Capture the cell that displays the provided text and extract its (X, Y) central coordinate. 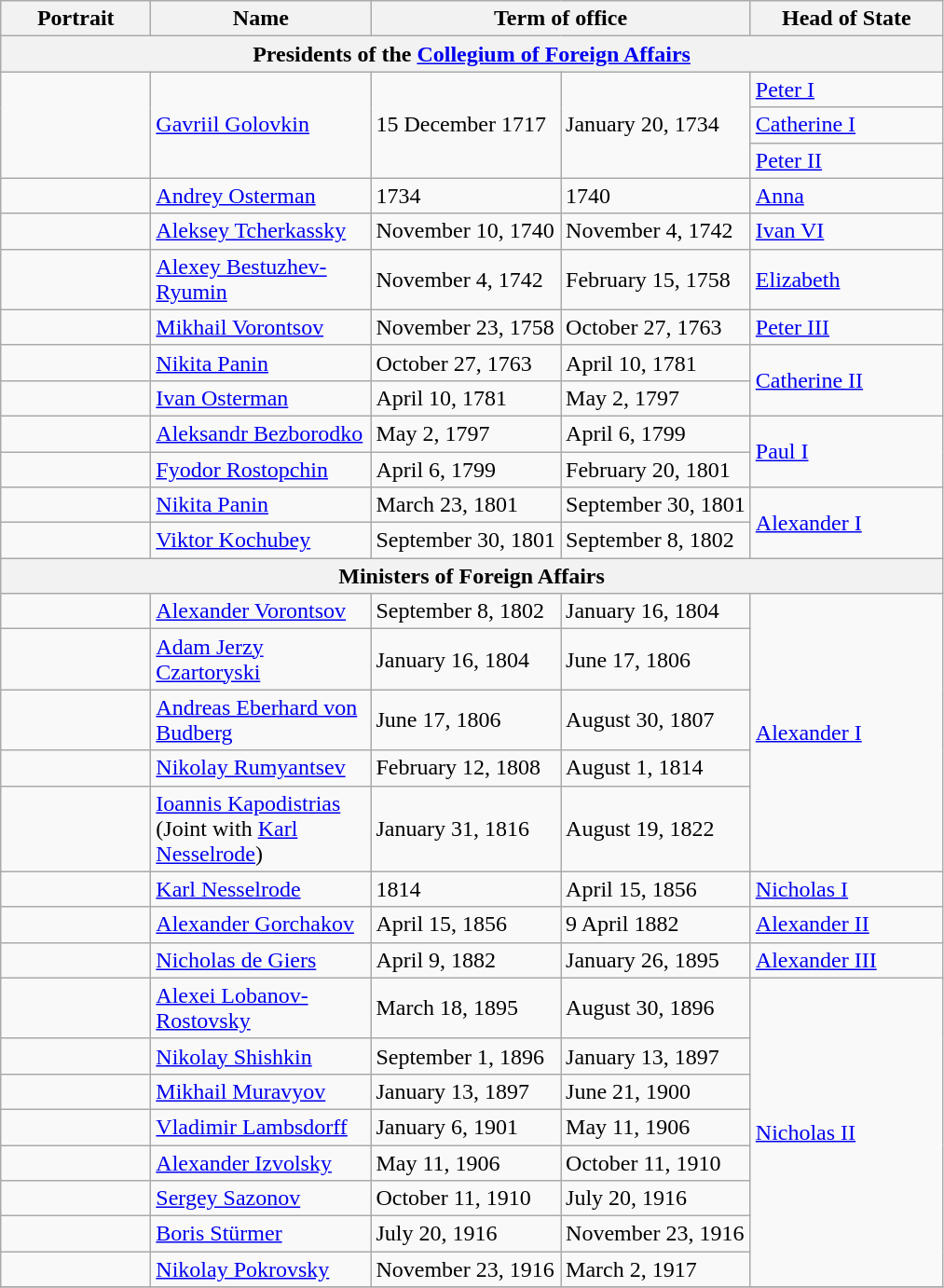
February 12, 1808 (466, 768)
Elizabeth (846, 280)
1740 (656, 196)
1734 (466, 196)
March 18, 1895 (466, 1008)
9 April 1882 (656, 925)
Alexey Bestuzhev-Ryumin (261, 280)
January 20, 1734 (656, 125)
Peter III (846, 327)
Peter I (846, 89)
November 23, 1758 (466, 327)
August 19, 1822 (656, 829)
Fyodor Rostopchin (261, 469)
Karl Nesselrode (261, 889)
Mikhail Muravyov (261, 1091)
Name (261, 19)
Nikolay Shishkin (261, 1056)
Paul I (846, 451)
January 6, 1901 (466, 1127)
February 20, 1801 (656, 469)
Aleksey Tcherkassky (261, 231)
Alexander III (846, 960)
Nikolay Rumyantsev (261, 768)
Boris Stürmer (261, 1234)
1814 (466, 889)
Alexander Izvolsky (261, 1162)
Andreas Eberhard von Budberg (261, 719)
Peter II (846, 160)
15 December 1717 (466, 125)
Ivan Osterman (261, 398)
Alexei Lobanov-Rostovsky (261, 1008)
Catherine II (846, 380)
Vladimir Lambsdorff (261, 1127)
Presidents of the Collegium of Foreign Affairs (472, 54)
November 10, 1740 (466, 231)
Alexander Gorchakov (261, 925)
Nikolay Pokrovsky (261, 1269)
March 23, 1801 (466, 505)
April 9, 1882 (466, 960)
January 26, 1895 (656, 960)
Alexander Vorontsov (261, 611)
Catherine I (846, 125)
Alexander II (846, 925)
Viktor Kochubey (261, 541)
Adam Jerzy Czartoryski (261, 660)
March 2, 1917 (656, 1269)
Term of office (561, 19)
Andrey Osterman (261, 196)
August 30, 1807 (656, 719)
Ioannis Kapodistrias(Joint with Karl Nesselrode) (261, 829)
January 31, 1816 (466, 829)
September 1, 1896 (466, 1056)
Aleksandr Bezborodko (261, 433)
Nicholas I (846, 889)
Ivan VI (846, 231)
Mikhail Vorontsov (261, 327)
Anna (846, 196)
June 21, 1900 (656, 1091)
August 30, 1896 (656, 1008)
Nicholas de Giers (261, 960)
Portrait (76, 19)
Gavriil Golovkin (261, 125)
February 15, 1758 (656, 280)
August 1, 1814 (656, 768)
Ministers of Foreign Affairs (472, 576)
Head of State (846, 19)
Sergey Sazonov (261, 1199)
Nicholas II (846, 1132)
